From the cell containing the given text, extract its center point as [x, y] coordinate. 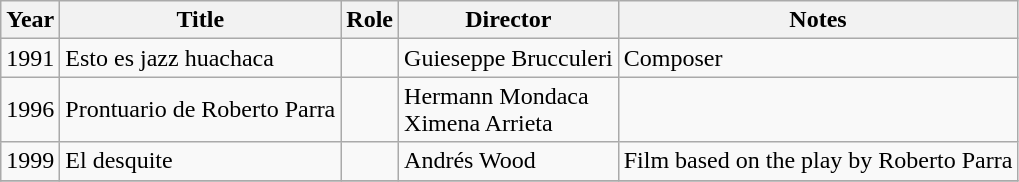
1999 [30, 161]
1991 [30, 58]
Composer [818, 58]
Hermann MondacaXimena Arrieta [509, 110]
Guieseppe Brucculeri [509, 58]
Andrés Wood [509, 161]
Year [30, 20]
Notes [818, 20]
Esto es jazz huachaca [200, 58]
Director [509, 20]
Title [200, 20]
Film based on the play by Roberto Parra [818, 161]
Role [370, 20]
El desquite [200, 161]
Prontuario de Roberto Parra [200, 110]
1996 [30, 110]
